Extract the (X, Y) coordinate from the center of the cell holding the provided text.  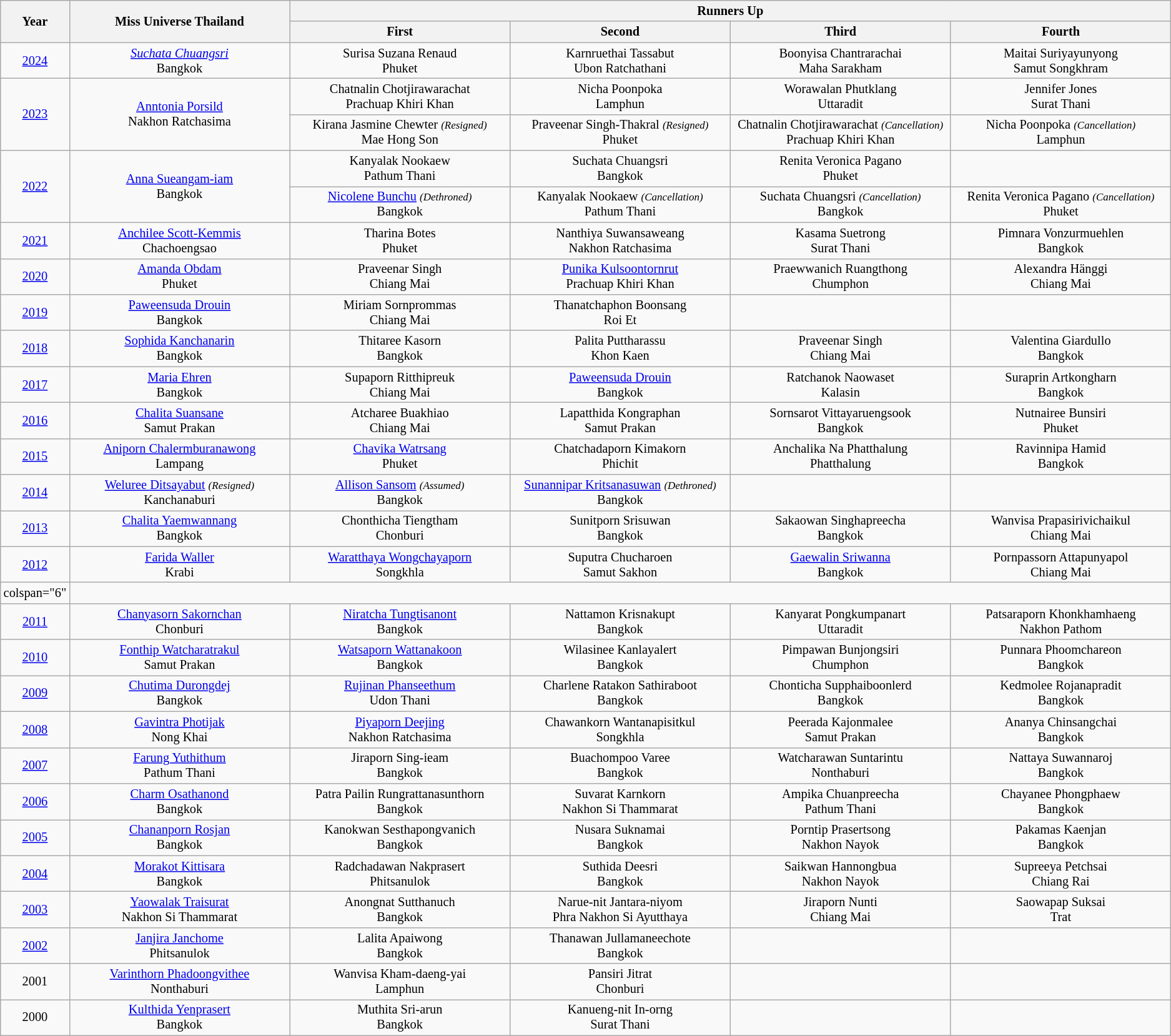
2003 (35, 909)
Radchadawan NakprasertPhitsanulok (400, 874)
2012 (35, 565)
Lapatthida KongraphanSamut Prakan (621, 420)
2000 (35, 1017)
Chalita SuansaneSamut Prakan (180, 420)
Muthita Sri-arunBangkok (400, 1017)
Kulthida YenprasertBangkok (180, 1017)
Peerada KajonmaleeSamut Prakan (841, 729)
Kanyalak NookaewPathum Thani (400, 169)
Runners Up (731, 11)
Narue-nit Jantara-niyomPhra Nakhon Si Ayutthaya (621, 909)
Kanyalak Nookaew (Cancellation)Pathum Thani (621, 204)
Jennifer JonesSurat Thani (1060, 96)
Wanvisa PrapasirivichaikulChiang Mai (1060, 528)
Nicha PoonpokaLamphun (621, 96)
Thitaree KasornBangkok (400, 348)
2015 (35, 456)
Suputra ChucharoenSamut Sakhon (621, 565)
Nicolene Bunchu (Dethroned)Bangkok (400, 204)
Punnara PhoomchareonBangkok (1060, 658)
Amanda ObdamPhuket (180, 277)
Rujinan PhanseethumUdon Thani (400, 693)
Sakaowan SinghapreechaBangkok (841, 528)
Patsaraporn KhonkhamhaengNakhon Pathom (1060, 621)
Thanawan JullamaneechoteBangkok (621, 945)
Kasama SuetrongSurat Thani (841, 240)
Valentina GiardulloBangkok (1060, 348)
Aniporn ChalermburanawongLampang (180, 456)
Niratcha TungtisanontBangkok (400, 621)
Farung YuthithumPathum Thani (180, 766)
2024 (35, 61)
Atcharee BuakhiaoChiang Mai (400, 420)
Boonyisa ChantrarachaiMaha Sarakham (841, 61)
Anntonia PorsildNakhon Ratchasima (180, 114)
Pakamas KaenjanBangkok (1060, 837)
Tharina BotesPhuket (400, 240)
2011 (35, 621)
Palita PuttharassuKhon Kaen (621, 348)
Gaewalin SriwannaBangkok (841, 565)
Chanyasorn SakornchanChonburi (180, 621)
Suthida DeesriBangkok (621, 874)
Watcharawan SuntarintuNonthaburi (841, 766)
Alexandra HänggiChiang Mai (1060, 277)
Chutima DurongdejBangkok (180, 693)
Nattamon KrisnakuptBangkok (621, 621)
2005 (35, 837)
Ratchanok NaowasetKalasin (841, 385)
2001 (35, 982)
2019 (35, 312)
Allison Sansom (Assumed)Bangkok (400, 493)
Anchilee Scott-KemmisChachoengsao (180, 240)
Pornpassorn AttapunyapolChiang Mai (1060, 565)
Second (621, 32)
Sunitporn SrisuwanBangkok (621, 528)
Supreeya PetchsaiChiang Rai (1060, 874)
2017 (35, 385)
Pansiri JitratChonburi (621, 982)
Thanatchaphon BoonsangRoi Et (621, 312)
Piyaporn DeejingNakhon Ratchasima (400, 729)
Supaporn RitthipreukChiang Mai (400, 385)
Renita Veronica Pagano (Cancellation)Phuket (1060, 204)
Nutnairee BunsiriPhuket (1060, 420)
Karnruethai TassabutUbon Ratchathani (621, 61)
Saikwan HannongbuaNakhon Nayok (841, 874)
Wanvisa Kham-daeng-yaiLamphun (400, 982)
Chatchadaporn KimakornPhichit (621, 456)
2018 (35, 348)
Buachompoo VareeBangkok (621, 766)
Third (841, 32)
Nanthiya SuwansaweangNakhon Ratchasima (621, 240)
Chalita YaemwannangBangkok (180, 528)
colspan="6" (35, 593)
Praveenar Singh-Thakral (Resigned)Phuket (621, 132)
Chananporn RosjanBangkok (180, 837)
Patra Pailin RungrattanasunthornBangkok (400, 801)
Nattaya SuwannarojBangkok (1060, 766)
Kedmolee RojanapraditBangkok (1060, 693)
Chavika WatrsangPhuket (400, 456)
Anongnat SutthanuchBangkok (400, 909)
2008 (35, 729)
Maria EhrenBangkok (180, 385)
Chatnalin Chotjirawarachat (Cancellation)Prachuap Khiri Khan (841, 132)
Lalita ApaiwongBangkok (400, 945)
Chayanee PhongphaewBangkok (1060, 801)
Pimpawan BunjongsiriChumphon (841, 658)
Year (35, 21)
Chatnalin ChotjirawarachatPrachuap Khiri Khan (400, 96)
Miriam SornprommasChiang Mai (400, 312)
Waratthaya WongchayapornSongkhla (400, 565)
Praewwanich RuangthongChumphon (841, 277)
Punika KulsoontornrutPrachuap Khiri Khan (621, 277)
Wilasinee KanlayalertBangkok (621, 658)
Ravinnipa HamidBangkok (1060, 456)
Watsaporn WattanakoonBangkok (400, 658)
Pimnara VonzurmuehlenBangkok (1060, 240)
Chonthicha TiengthamChonburi (400, 528)
2020 (35, 277)
Surisa Suzana RenaudPhuket (400, 61)
Suchata Chuangsri (Cancellation)Bangkok (841, 204)
Worawalan PhutklangUttaradit (841, 96)
2022 (35, 186)
2013 (35, 528)
Ananya ChinsangchaiBangkok (1060, 729)
Weluree Ditsayabut (Resigned)Kanchanaburi (180, 493)
Kanyarat PongkumpanartUttaradit (841, 621)
2021 (35, 240)
Yaowalak TraisuratNakhon Si Thammarat (180, 909)
Maitai SuriyayunyongSamut Songkhram (1060, 61)
Kirana Jasmine Chewter (Resigned)Mae Hong Son (400, 132)
Janjira JanchomePhitsanulok (180, 945)
2014 (35, 493)
Charlene Ratakon SathirabootBangkok (621, 693)
Kanueng-nit In-orngSurat Thani (621, 1017)
Saowapap SuksaiTrat (1060, 909)
Nicha Poonpoka (Cancellation)Lamphun (1060, 132)
Sophida KanchanarinBangkok (180, 348)
2002 (35, 945)
Morakot KittisaraBangkok (180, 874)
2006 (35, 801)
2004 (35, 874)
Fonthip WatcharatrakulSamut Prakan (180, 658)
2009 (35, 693)
Varinthorn PhadoongvitheeNonthaburi (180, 982)
Miss Universe Thailand (180, 21)
Jiraporn Sing-ieamBangkok (400, 766)
Ampika ChuanpreechaPathum Thani (841, 801)
Jiraporn NuntiChiang Mai (841, 909)
Sunannipar Kritsanasuwan (Dethroned)Bangkok (621, 493)
Charm OsathanondBangkok (180, 801)
Suraprin ArtkongharnBangkok (1060, 385)
Kanokwan SesthapongvanichBangkok (400, 837)
2023 (35, 114)
Sornsarot VittayaruengsookBangkok (841, 420)
Renita Veronica PaganoPhuket (841, 169)
2007 (35, 766)
Suvarat KarnkornNakhon Si Thammarat (621, 801)
Anna Sueangam-iamBangkok (180, 186)
Gavintra PhotijakNong Khai (180, 729)
2010 (35, 658)
Fourth (1060, 32)
First (400, 32)
Farida WallerKrabi (180, 565)
Chonticha SupphaiboonlerdBangkok (841, 693)
Anchalika Na PhatthalungPhatthalung (841, 456)
Chawankorn WantanapisitkulSongkhla (621, 729)
Nusara SuknamaiBangkok (621, 837)
Porntip PrasertsongNakhon Nayok (841, 837)
2016 (35, 420)
